Return the [x, y] coordinate for the center point of the cell that contains the specified text.  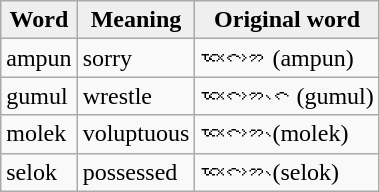
ᯔᯬᯞᯧᯂ(ampun) [287, 58]
Meaning [136, 20]
Original word [287, 20]
ᯔᯬᯞᯧᯂ᯲(selok) [287, 172]
sorry [136, 58]
ᯔᯬᯞᯧᯂ᯲(molek) [287, 134]
ampun [39, 58]
wrestle [136, 96]
gumul [39, 96]
possessed [136, 172]
voluptuous [136, 134]
selok [39, 172]
ᯔᯬᯞᯧᯂ᯲ᯞ(gumul) [287, 96]
molek [39, 134]
Word [39, 20]
